Determine the (X, Y) coordinate at the center of the cell enclosing the given text.  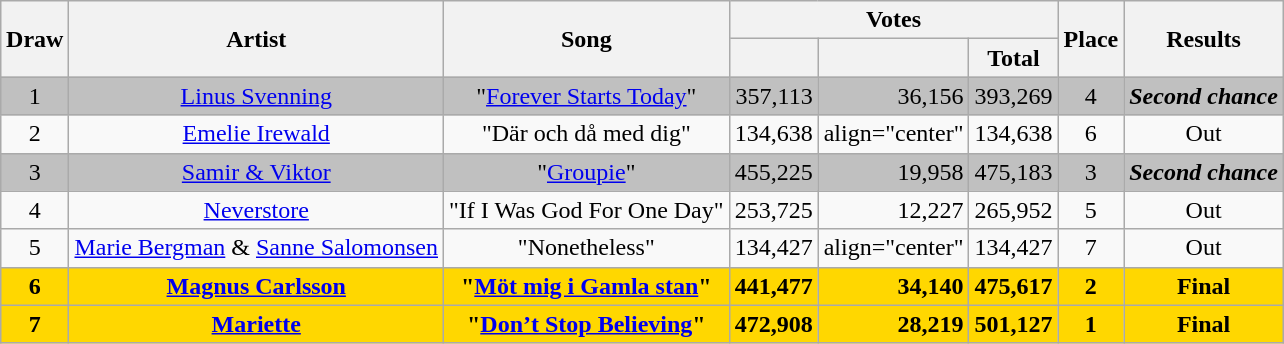
"Forever Starts Today" (587, 96)
Artist (256, 39)
"If I Was God For One Day" (587, 210)
"Där och då med dig" (587, 134)
Votes (894, 20)
"Nonetheless" (587, 248)
28,219 (894, 324)
19,958 (894, 172)
501,127 (1014, 324)
Neverstore (256, 210)
475,183 (1014, 172)
475,617 (1014, 286)
253,725 (774, 210)
Total (1014, 58)
Draw (35, 39)
441,477 (774, 286)
265,952 (1014, 210)
36,156 (894, 96)
Song (587, 39)
34,140 (894, 286)
"Don’t Stop Believing" (587, 324)
455,225 (774, 172)
Magnus Carlsson (256, 286)
"Groupie" (587, 172)
Results (1204, 39)
Mariette (256, 324)
472,908 (774, 324)
393,269 (1014, 96)
Marie Bergman & Sanne Salomonsen (256, 248)
Samir & Viktor (256, 172)
Linus Svenning (256, 96)
357,113 (774, 96)
"Möt mig i Gamla stan" (587, 286)
Emelie Irewald (256, 134)
12,227 (894, 210)
Place (1091, 39)
